For the text-containing cell, return its midpoint in [x, y] coordinate format. 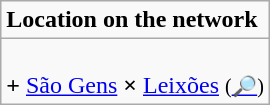
Location on the network [136, 20]
+ São Gens × Leixões (🔎) [136, 72]
